Extract the [X, Y] coordinate from the center of the cell holding the provided text.  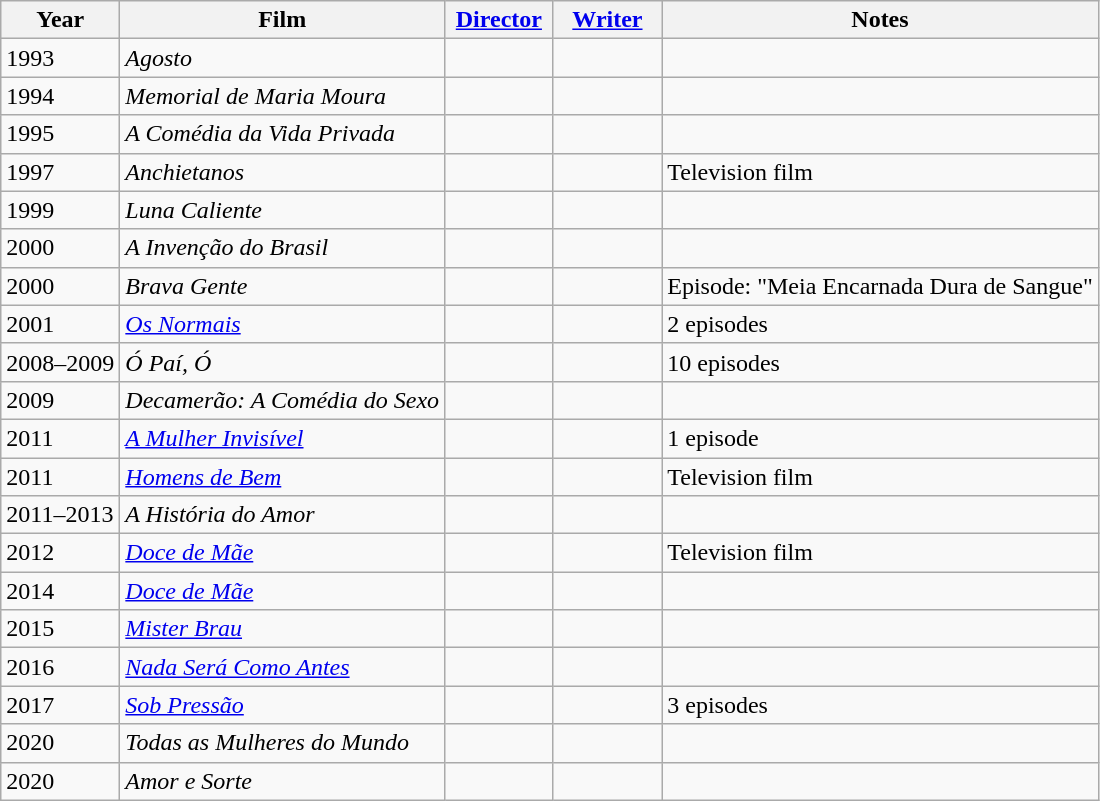
Decamerão: A Comédia do Sexo [282, 400]
A Mulher Invisível [282, 438]
Episode: "Meia Encarnada Dura de Sangue" [880, 286]
Amor e Sorte [282, 781]
Agosto [282, 58]
1999 [60, 210]
10 episodes [880, 362]
Writer [608, 20]
Brava Gente [282, 286]
3 episodes [880, 705]
2012 [60, 553]
2014 [60, 591]
2 episodes [880, 324]
Notes [880, 20]
Luna Caliente [282, 210]
Year [60, 20]
1997 [60, 172]
Sob Pressão [282, 705]
2009 [60, 400]
Nada Será Como Antes [282, 667]
A História do Amor [282, 515]
Director [500, 20]
Mister Brau [282, 629]
Film [282, 20]
Anchietanos [282, 172]
Memorial de Maria Moura [282, 96]
Os Normais [282, 324]
2008–2009 [60, 362]
Ó Paí, Ó [282, 362]
A Invenção do Brasil [282, 248]
2011–2013 [60, 515]
2016 [60, 667]
2015 [60, 629]
Homens de Bem [282, 477]
1993 [60, 58]
2017 [60, 705]
1995 [60, 134]
1994 [60, 96]
Todas as Mulheres do Mundo [282, 743]
2001 [60, 324]
A Comédia da Vida Privada [282, 134]
1 episode [880, 438]
